Return the (X, Y) coordinate for the center point of the cell that contains the specified text.  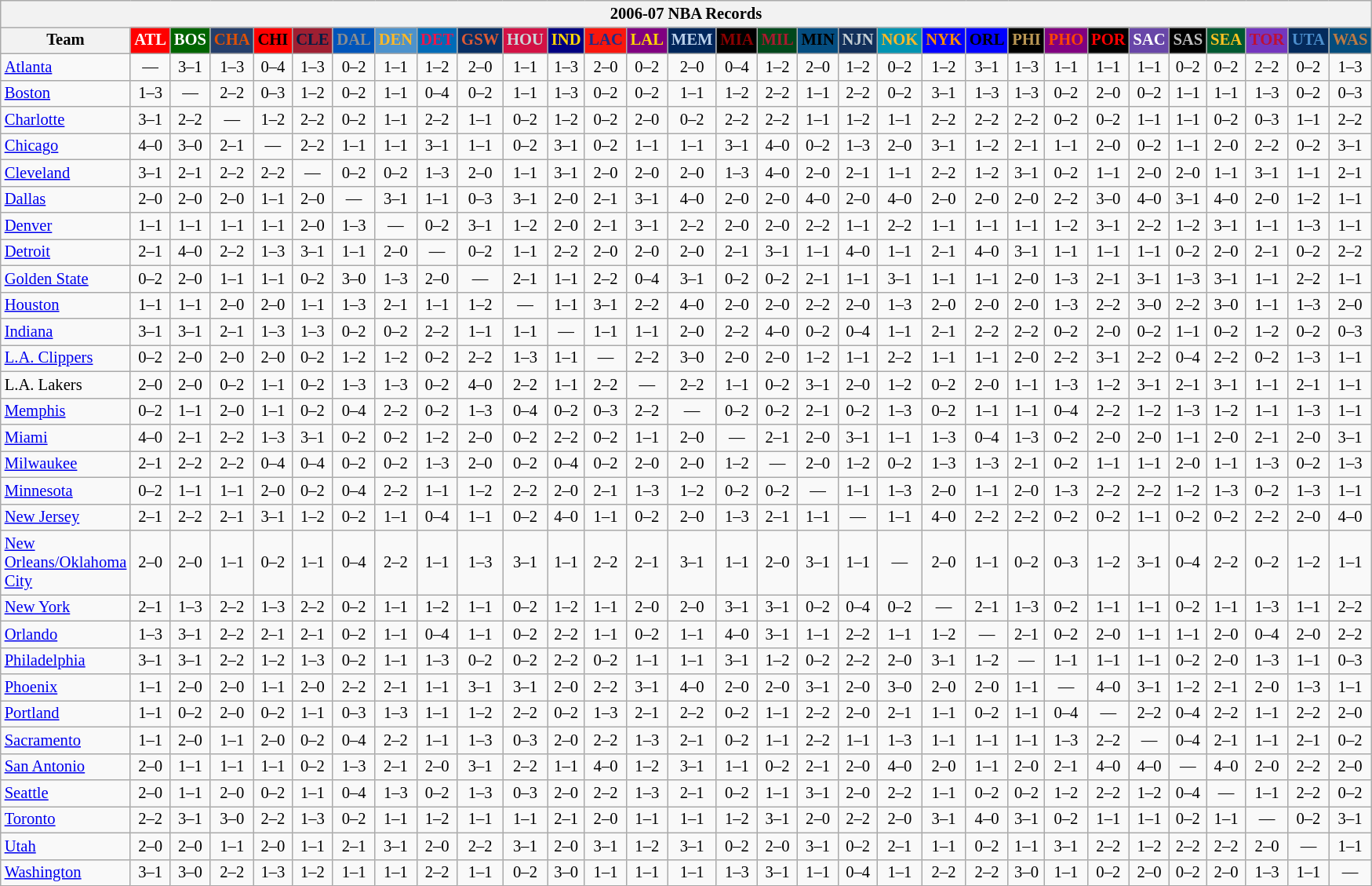
ORL (987, 40)
Miami (66, 437)
Houston (66, 305)
Chicago (66, 146)
Sacramento (66, 740)
WAS (1350, 40)
Charlotte (66, 120)
Indiana (66, 332)
L.A. Lakers (66, 385)
Toronto (66, 819)
Utah (66, 846)
Boston (66, 93)
PHO (1066, 40)
MIN (818, 40)
SEA (1226, 40)
Team (66, 40)
MEM (692, 40)
CHA (232, 40)
Dallas (66, 199)
UTA (1308, 40)
Washington (66, 873)
NJN (858, 40)
New York (66, 607)
NOK (901, 40)
NYK (944, 40)
Philadelphia (66, 661)
LAC (606, 40)
Golden State (66, 279)
Portland (66, 713)
CLE (312, 40)
Milwaukee (66, 464)
L.A. Clippers (66, 358)
New Orleans/Oklahoma City (66, 563)
CHI (273, 40)
New Jersey (66, 517)
TOR (1267, 40)
Orlando (66, 634)
San Antonio (66, 767)
HOU (526, 40)
BOS (190, 40)
Minnesota (66, 490)
SAC (1148, 40)
GSW (480, 40)
LAL (647, 40)
2006-07 NBA Records (686, 13)
MIA (737, 40)
POR (1108, 40)
Atlanta (66, 67)
IND (566, 40)
Memphis (66, 411)
Phoenix (66, 687)
DET (437, 40)
Denver (66, 225)
Detroit (66, 252)
MIL (778, 40)
Seattle (66, 793)
PHI (1026, 40)
ATL (151, 40)
SAS (1188, 40)
DAL (353, 40)
Cleveland (66, 173)
DEN (395, 40)
